Identify which cell holds the provided text, then report its [X, Y] central coordinate. 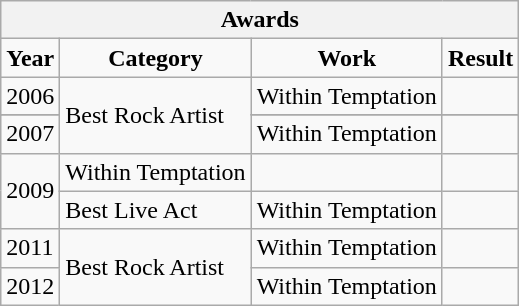
Awards [260, 20]
Year [30, 58]
Best Live Act [156, 210]
Category [156, 58]
2012 [30, 286]
2009 [30, 191]
2006 [30, 96]
Result [480, 58]
2007 [30, 134]
2011 [30, 248]
Work [346, 58]
